Extract the [x, y] coordinate from the center of the cell holding the provided text.  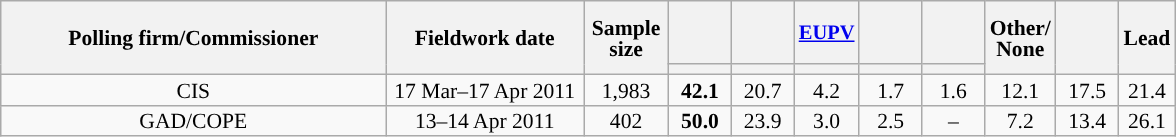
13–14 Apr 2011 [485, 120]
13.4 [1088, 120]
2.5 [890, 120]
7.2 [1020, 120]
402 [626, 120]
1,983 [626, 90]
3.0 [826, 120]
GAD/COPE [194, 120]
1.6 [954, 90]
Other/None [1020, 38]
12.1 [1020, 90]
17.5 [1088, 90]
1.7 [890, 90]
21.4 [1148, 90]
17 Mar–17 Apr 2011 [485, 90]
50.0 [700, 120]
42.1 [700, 90]
Polling firm/Commissioner [194, 38]
23.9 [762, 120]
Sample size [626, 38]
20.7 [762, 90]
Lead [1148, 38]
EUPV [826, 32]
– [954, 120]
CIS [194, 90]
26.1 [1148, 120]
4.2 [826, 90]
Fieldwork date [485, 38]
